Identify which cell holds the provided text, then report its (x, y) central coordinate. 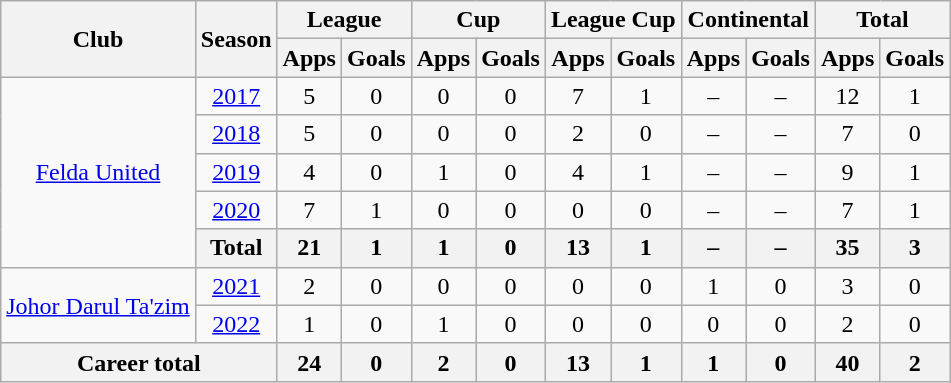
League (344, 20)
2018 (236, 134)
21 (309, 248)
40 (847, 362)
League Cup (613, 20)
2020 (236, 210)
Johor Darul Ta'zim (98, 305)
2022 (236, 324)
Felda United (98, 172)
9 (847, 172)
Cup (478, 20)
35 (847, 248)
Career total (139, 362)
2021 (236, 286)
2019 (236, 172)
24 (309, 362)
Club (98, 39)
Continental (748, 20)
2017 (236, 96)
12 (847, 96)
Season (236, 39)
